Find where the given text appears and provide that cell's center as [x, y] coordinate. 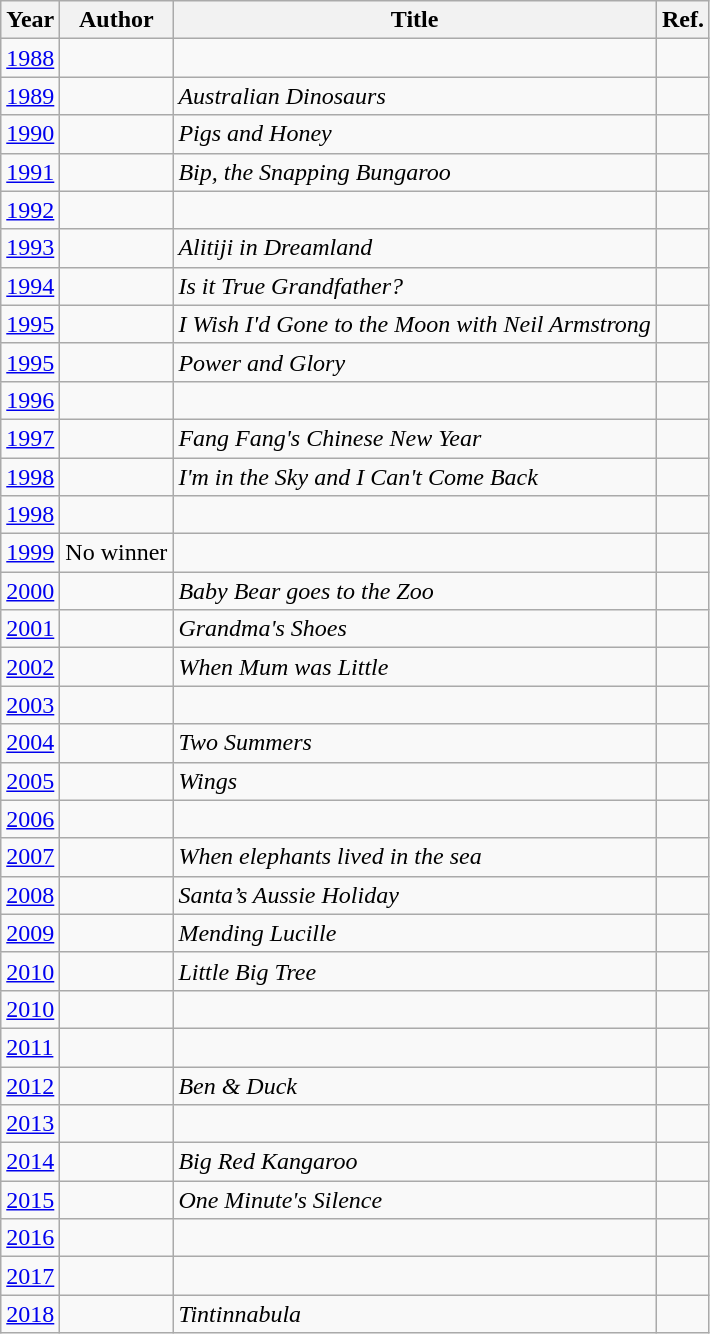
2009 [30, 933]
1993 [30, 248]
1999 [30, 553]
Power and Glory [415, 362]
When elephants lived in the sea [415, 857]
When Mum was Little [415, 667]
1988 [30, 58]
2002 [30, 667]
2006 [30, 819]
Pigs and Honey [415, 134]
Tintinnabula [415, 1314]
2000 [30, 591]
Bip, the Snapping Bungaroo [415, 172]
2011 [30, 1047]
Grandma's Shoes [415, 629]
2013 [30, 1124]
Ben & Duck [415, 1085]
2008 [30, 895]
Title [415, 20]
Author [116, 20]
1992 [30, 210]
1997 [30, 438]
Wings [415, 781]
One Minute's Silence [415, 1200]
2005 [30, 781]
2004 [30, 743]
1989 [30, 96]
2018 [30, 1314]
Australian Dinosaurs [415, 96]
No winner [116, 553]
1990 [30, 134]
2015 [30, 1200]
Year [30, 20]
Little Big Tree [415, 971]
Ref. [682, 20]
I'm in the Sky and I Can't Come Back [415, 477]
1994 [30, 286]
1996 [30, 400]
Mending Lucille [415, 933]
Alitiji in Dreamland [415, 248]
Is it True Grandfather? [415, 286]
1991 [30, 172]
Two Summers [415, 743]
2017 [30, 1276]
Big Red Kangaroo [415, 1162]
2016 [30, 1238]
2014 [30, 1162]
Fang Fang's Chinese New Year [415, 438]
2007 [30, 857]
2012 [30, 1085]
Baby Bear goes to the Zoo [415, 591]
Santa’s Aussie Holiday [415, 895]
2001 [30, 629]
2003 [30, 705]
I Wish I'd Gone to the Moon with Neil Armstrong [415, 324]
